Search for the cell housing the specified text and yield its (x, y) center coordinate. 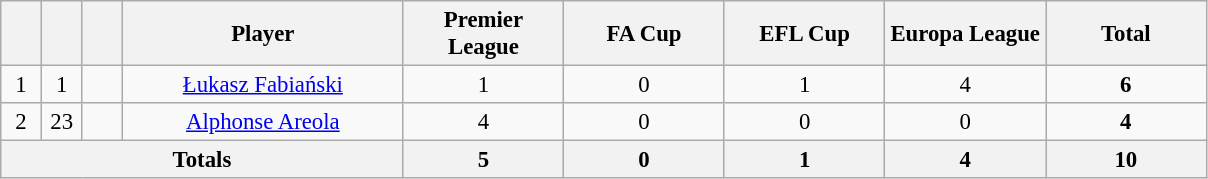
2 (22, 122)
Total (1126, 34)
Premier League (484, 34)
23 (62, 122)
Europa League (966, 34)
Alphonse Areola (264, 122)
FA Cup (644, 34)
5 (484, 160)
6 (1126, 85)
EFL Cup (804, 34)
Łukasz Fabiański (264, 85)
10 (1126, 160)
Player (264, 34)
Totals (202, 160)
